Extract the (x, y) coordinate from the center of the cell holding the provided text.  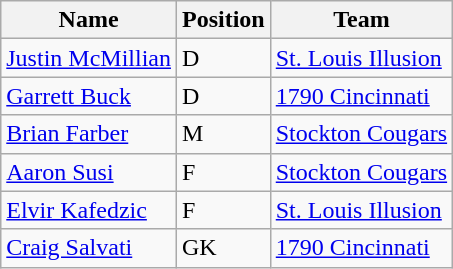
Team (361, 20)
Garrett Buck (89, 96)
Brian Farber (89, 134)
Craig Salvati (89, 248)
Name (89, 20)
Justin McMillian (89, 58)
Position (223, 20)
M (223, 134)
Aaron Susi (89, 172)
GK (223, 248)
Elvir Kafedzic (89, 210)
